Extract the (x, y) coordinate from the center of the cell holding the provided text.  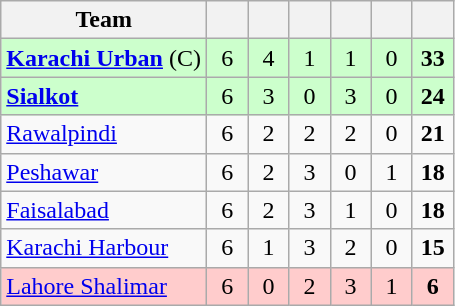
Team (104, 20)
21 (432, 134)
Rawalpindi (104, 134)
33 (432, 58)
Peshawar (104, 172)
Karachi Urban (C) (104, 58)
24 (432, 96)
Lahore Shalimar (104, 286)
15 (432, 248)
Karachi Harbour (104, 248)
Faisalabad (104, 210)
Sialkot (104, 96)
4 (268, 58)
